Search for the cell housing the specified text and yield its [x, y] center coordinate. 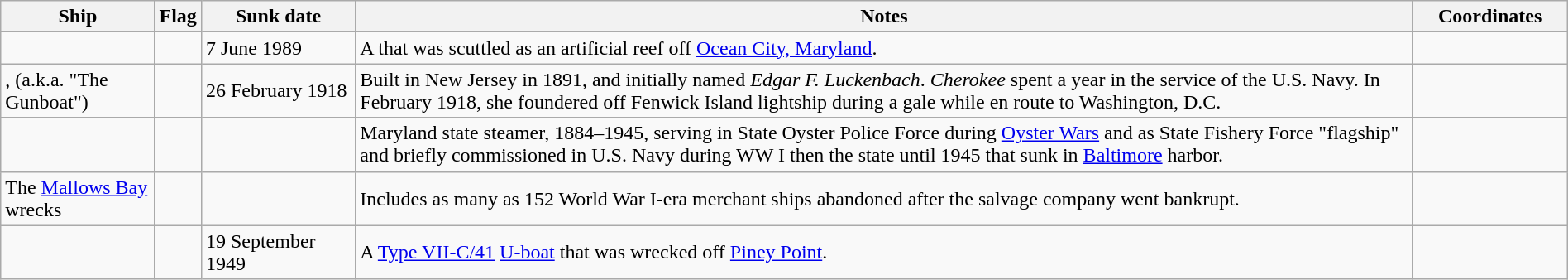
Flag [178, 17]
19 September 1949 [278, 252]
A Type VII-C/41 U-boat that was wrecked off Piney Point. [884, 252]
, (a.k.a. "The Gunboat") [78, 91]
Coordinates [1490, 17]
26 February 1918 [278, 91]
Sunk date [278, 17]
7 June 1989 [278, 48]
A that was scuttled as an artificial reef off Ocean City, Maryland. [884, 48]
Notes [884, 17]
Includes as many as 152 World War I-era merchant ships abandoned after the salvage company went bankrupt. [884, 199]
Ship [78, 17]
The Mallows Bay wrecks [78, 199]
